Detect which cell encompasses the target text, then output its (X, Y) center coordinate. 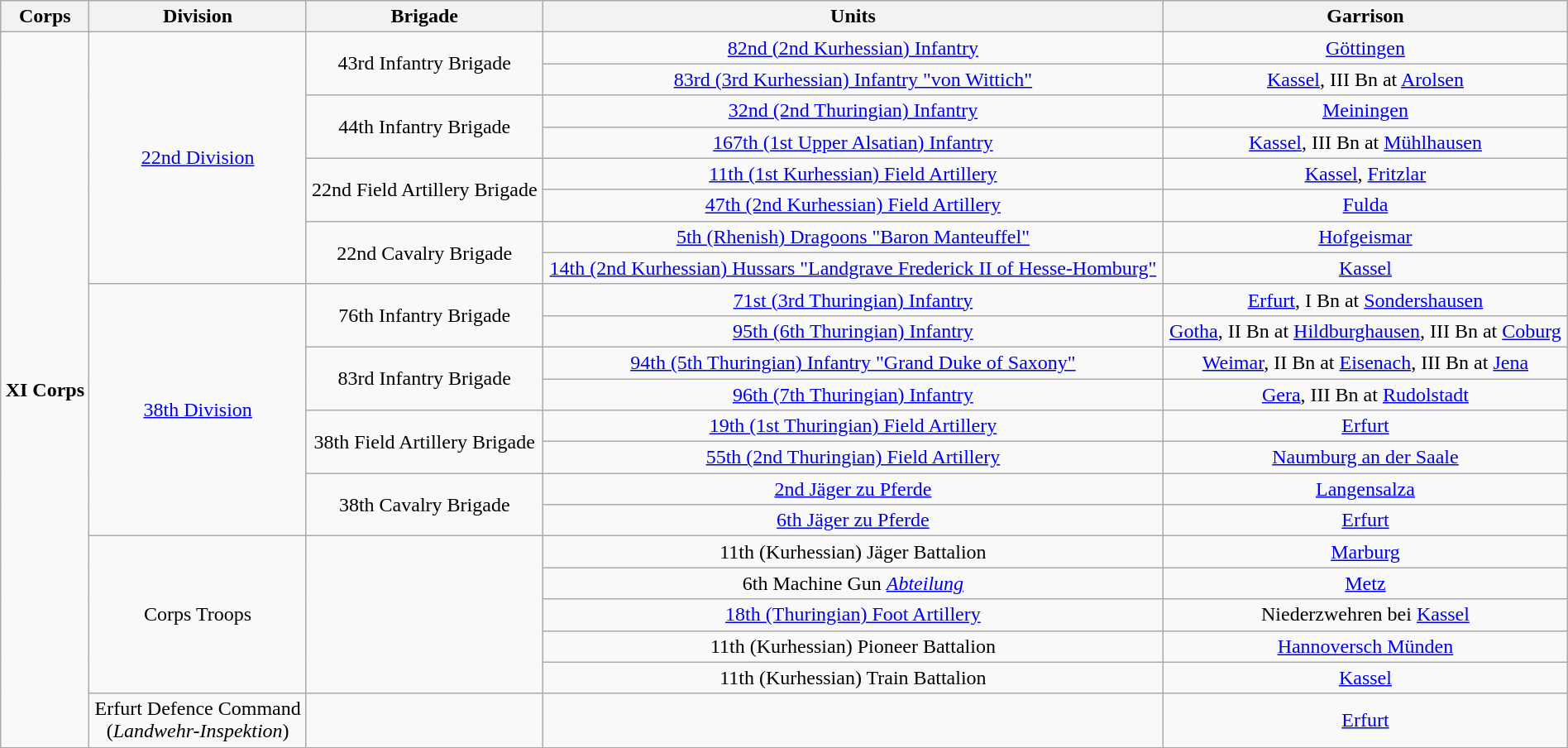
22nd Field Artillery Brigade (424, 189)
19th (1st Thuringian) Field Artillery (853, 426)
11th (Kurhessian) Pioneer Battalion (853, 646)
5th (Rhenish) Dragoons "Baron Manteuffel" (853, 237)
18th (Thuringian) Foot Artillery (853, 615)
11th (Kurhessian) Jäger Battalion (853, 552)
83rd Infantry Brigade (424, 378)
32nd (2nd Thuringian) Infantry (853, 111)
Weimar, II Bn at Eisenach, III Bn at Jena (1366, 362)
38th Cavalry Brigade (424, 505)
Göttingen (1366, 48)
11th (Kurhessian) Train Battalion (853, 678)
167th (1st Upper Alsatian) Infantry (853, 142)
14th (2nd Kurhessian) Hussars "Landgrave Frederick II of Hesse-Homburg" (853, 268)
38th Field Artillery Brigade (424, 442)
Langensalza (1366, 489)
6th Machine Gun Abteilung (853, 583)
Marburg (1366, 552)
Gera, III Bn at Rudolstadt (1366, 395)
44th Infantry Brigade (424, 127)
Corps (45, 17)
Fulda (1366, 205)
Kassel, Fritzlar (1366, 174)
Erfurt Defence Command(Landwehr-Inspektion) (198, 720)
83rd (3rd Kurhessian) Infantry "von Wittich" (853, 79)
6th Jäger zu Pferde (853, 520)
Hannoversch Münden (1366, 646)
Erfurt, I Bn at Sondershausen (1366, 300)
Brigade (424, 17)
11th (1st Kurhessian) Field Artillery (853, 174)
22nd Division (198, 158)
96th (7th Thuringian) Infantry (853, 395)
43rd Infantry Brigade (424, 64)
Metz (1366, 583)
Division (198, 17)
Garrison (1366, 17)
Meiningen (1366, 111)
82nd (2nd Kurhessian) Infantry (853, 48)
Niederzwehren bei Kassel (1366, 615)
XI Corps (45, 390)
76th Infantry Brigade (424, 315)
Kassel, III Bn at Mühlhausen (1366, 142)
22nd Cavalry Brigade (424, 252)
Corps Troops (198, 615)
Units (853, 17)
95th (6th Thuringian) Infantry (853, 331)
38th Division (198, 410)
Hofgeismar (1366, 237)
71st (3rd Thuringian) Infantry (853, 300)
Kassel, III Bn at Arolsen (1366, 79)
47th (2nd Kurhessian) Field Artillery (853, 205)
Gotha, II Bn at Hildburghausen, III Bn at Coburg (1366, 331)
2nd Jäger zu Pferde (853, 489)
55th (2nd Thuringian) Field Artillery (853, 458)
Naumburg an der Saale (1366, 458)
94th (5th Thuringian) Infantry "Grand Duke of Saxony" (853, 362)
